Return [X, Y] of the center of cell containing provided text 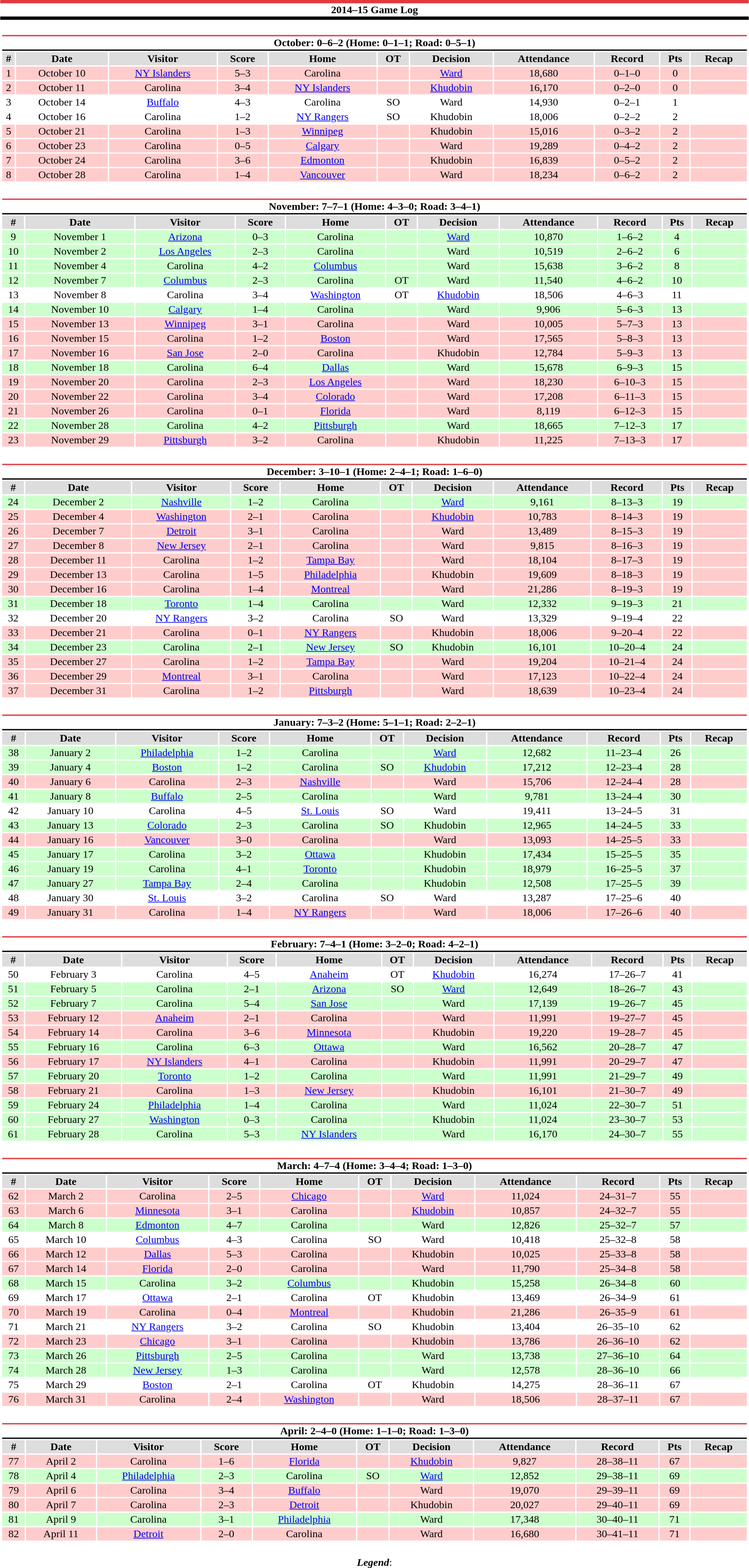
5–7–3 [630, 324]
December 7 [78, 531]
January 2 [70, 753]
15,258 [525, 1283]
18,680 [544, 73]
February 3 [73, 974]
59 [13, 1105]
3 [8, 102]
17,212 [537, 768]
December 23 [78, 647]
8–19–3 [627, 589]
25–34–8 [618, 1269]
26–36–10 [618, 1341]
50 [13, 974]
November 20 [80, 382]
0–3–2 [627, 132]
February 28 [73, 1134]
26–35–9 [618, 1312]
March: 4–7–4 (Home: 3–4–4; Road: 1–3–0) [374, 1166]
December 13 [78, 575]
13,469 [525, 1298]
October 11 [62, 88]
42 [13, 811]
12,682 [537, 753]
23–30–7 [628, 1119]
18–26–7 [628, 989]
October 14 [62, 102]
10–21–4 [627, 662]
13,738 [525, 1356]
72 [13, 1341]
18,234 [544, 175]
54 [13, 1032]
19,204 [542, 662]
10,418 [525, 1240]
18 [13, 367]
74 [13, 1370]
February 17 [73, 1061]
10,857 [525, 1211]
0–5–2 [627, 161]
April 11 [61, 1534]
16,680 [525, 1534]
November 26 [80, 411]
January 16 [70, 840]
January 13 [70, 826]
5 [8, 132]
9,827 [525, 1462]
6–10–3 [630, 382]
January 27 [70, 884]
16,839 [544, 161]
6–3 [252, 1047]
April 7 [61, 1505]
16,562 [543, 1047]
19,609 [542, 575]
82 [13, 1534]
0–2–1 [627, 102]
March 12 [66, 1254]
5–8–3 [630, 338]
5–4 [252, 1003]
10–23–4 [627, 691]
10,519 [548, 251]
24–32–7 [618, 1211]
25 [13, 517]
15,638 [548, 266]
16,274 [543, 974]
78 [13, 1476]
29–39–11 [618, 1491]
November 16 [80, 353]
January 6 [70, 782]
44 [13, 840]
15,678 [548, 367]
16 [13, 338]
19,220 [543, 1032]
46 [13, 869]
14 [13, 309]
October 21 [62, 132]
April: 2–4–0 (Home: 1–1–0; Road: 1–3–0) [374, 1431]
February 7 [73, 1003]
48 [13, 898]
3–0 [244, 840]
April 9 [61, 1520]
4–7 [234, 1225]
6–12–3 [630, 411]
December 8 [78, 546]
October 16 [62, 117]
December 20 [78, 618]
11,225 [548, 440]
December 4 [78, 517]
6–11–3 [630, 396]
15–25–5 [624, 855]
28–37–11 [618, 1399]
28–38–11 [618, 1462]
November 8 [80, 295]
56 [13, 1061]
November 7 [80, 280]
9,815 [542, 546]
65 [13, 1240]
29–38–11 [618, 1476]
October 24 [62, 161]
34 [13, 647]
10,025 [525, 1254]
19,289 [544, 146]
March 17 [66, 1298]
January 10 [70, 811]
February 24 [73, 1105]
30–41–11 [618, 1534]
25–32–8 [618, 1240]
12,826 [525, 1225]
February 21 [73, 1090]
9,781 [537, 797]
13,786 [525, 1341]
19–28–7 [628, 1032]
January 30 [70, 898]
32 [13, 618]
9,906 [548, 309]
75 [13, 1385]
79 [13, 1491]
17,434 [537, 855]
9–19–3 [627, 604]
2–6–2 [630, 251]
November 4 [80, 266]
17,208 [548, 396]
18,665 [548, 425]
5–9–3 [630, 353]
January 4 [70, 768]
8–13–3 [627, 502]
12,965 [537, 826]
13,329 [542, 618]
March 15 [66, 1283]
10–22–4 [627, 676]
22–30–7 [628, 1105]
13,287 [537, 898]
19–27–7 [628, 1018]
27 [13, 546]
19,411 [537, 811]
March 14 [66, 1269]
10–20–4 [627, 647]
12 [13, 280]
63 [13, 1211]
December 27 [78, 662]
17–26–7 [628, 974]
February: 7–4–1 (Home: 3–2–0; Road: 4–2–1) [374, 944]
January 31 [70, 913]
March 8 [66, 1225]
November: 7–7–1 (Home: 4–3–0; Road: 3–4–1) [374, 207]
73 [13, 1356]
March 31 [66, 1399]
November 22 [80, 396]
March 21 [66, 1327]
26–34–8 [618, 1283]
80 [13, 1505]
November 13 [80, 324]
29–40–11 [618, 1505]
10,783 [542, 517]
8–15–3 [627, 531]
13–24–4 [624, 797]
12,578 [525, 1370]
25–33–8 [618, 1254]
8–17–3 [627, 560]
0–4–2 [627, 146]
26–35–10 [618, 1327]
October 10 [62, 73]
12,784 [548, 353]
April 6 [61, 1491]
February 5 [73, 989]
March 2 [66, 1196]
6–4 [260, 367]
17,139 [543, 1003]
December 2 [78, 502]
12,508 [537, 884]
13–24–5 [624, 811]
18,639 [542, 691]
20–28–7 [628, 1047]
December 18 [78, 604]
0–1–0 [627, 73]
7 [8, 161]
26–34–9 [618, 1298]
81 [13, 1520]
77 [13, 1462]
April 4 [61, 1476]
February 16 [73, 1047]
14,930 [544, 102]
0–4 [234, 1312]
4–6–2 [630, 280]
0–5 [243, 146]
20–29–7 [628, 1061]
6–9–3 [630, 367]
70 [13, 1312]
December 31 [78, 691]
76 [13, 1399]
18,104 [542, 560]
January 8 [70, 797]
28–36–11 [618, 1385]
8–16–3 [627, 546]
36 [13, 676]
27–36–10 [618, 1356]
December: 3–10–1 (Home: 2–4–1; Road: 1–6–0) [374, 471]
February 12 [73, 1018]
1–5 [255, 575]
12,852 [525, 1476]
February 20 [73, 1076]
29 [13, 575]
19–26–7 [628, 1003]
20 [13, 396]
9–19–4 [627, 618]
1–6 [226, 1462]
17–25–6 [624, 898]
0–6–2 [627, 175]
13,404 [525, 1327]
8–14–3 [627, 517]
March 10 [66, 1240]
12,649 [543, 989]
0–2–2 [627, 117]
18,979 [537, 869]
November 18 [80, 367]
38 [13, 753]
13,489 [542, 531]
17,123 [542, 676]
November 10 [80, 309]
December 29 [78, 676]
15,016 [544, 132]
3–6–2 [630, 266]
1–6–2 [630, 237]
17–25–5 [624, 884]
17,565 [548, 338]
November 1 [80, 237]
17,348 [525, 1520]
21–30–7 [628, 1090]
11–23–4 [624, 753]
10,870 [548, 237]
January: 7–3–2 (Home: 5–1–1; Road: 2–2–1) [374, 722]
7–13–3 [630, 440]
10,005 [548, 324]
12–23–4 [624, 768]
11,790 [525, 1269]
2014–15 Game Log [374, 10]
February 27 [73, 1119]
January 19 [70, 869]
March 26 [66, 1356]
30–40–11 [618, 1520]
March 6 [66, 1211]
21–29–7 [628, 1076]
14,275 [525, 1385]
14–25–5 [624, 840]
March 28 [66, 1370]
7–12–3 [630, 425]
68 [13, 1283]
October 23 [62, 146]
20,027 [525, 1505]
March 23 [66, 1341]
December 21 [78, 633]
October 28 [62, 175]
November 15 [80, 338]
9,161 [542, 502]
14–24–5 [624, 826]
23 [13, 440]
11,540 [548, 280]
52 [13, 1003]
December 16 [78, 589]
March 29 [66, 1385]
8–18–3 [627, 575]
24–30–7 [628, 1134]
15,706 [537, 782]
18,230 [548, 382]
9 [13, 237]
19,070 [525, 1491]
December 11 [78, 560]
January 17 [70, 855]
8,119 [548, 411]
16–25–5 [624, 869]
12–24–4 [624, 782]
March 19 [66, 1312]
4–6–3 [630, 295]
November 29 [80, 440]
9–20–4 [627, 633]
12,332 [542, 604]
5–6–3 [630, 309]
October: 0–6–2 (Home: 0–1–1; Road: 0–5–1) [374, 43]
25–32–7 [618, 1225]
0–2–0 [627, 88]
13,093 [537, 840]
November 28 [80, 425]
28–36–10 [618, 1370]
17–26–6 [624, 913]
February 14 [73, 1032]
November 2 [80, 251]
April 2 [61, 1462]
24–31–7 [618, 1196]
